Detect which cell encompasses the target text, then output its (X, Y) center coordinate. 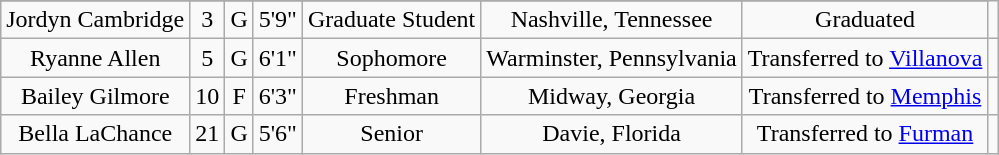
Bailey Gilmore (96, 96)
Warminster, Pennsylvania (612, 58)
6'3" (278, 96)
Graduate Student (391, 20)
6'1" (278, 58)
Transferred to Memphis (865, 96)
F (239, 96)
Transferred to Furman (865, 134)
Ryanne Allen (96, 58)
Freshman (391, 96)
21 (208, 134)
10 (208, 96)
Transferred to Villanova (865, 58)
Nashville, Tennessee (612, 20)
5 (208, 58)
Jordyn Cambridge (96, 20)
5'6" (278, 134)
Graduated (865, 20)
Davie, Florida (612, 134)
5'9" (278, 20)
Sophomore (391, 58)
3 (208, 20)
Bella LaChance (96, 134)
Midway, Georgia (612, 96)
Senior (391, 134)
